Provide the [x, y] coordinate of the cell's center where the given text is located.  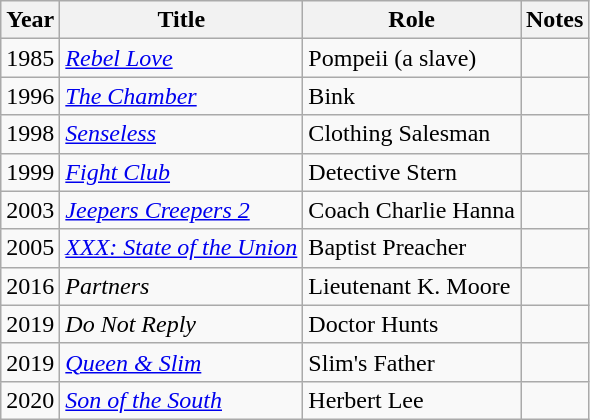
Role [412, 20]
Jeepers Creepers 2 [182, 210]
2016 [30, 286]
Year [30, 20]
Do Not Reply [182, 324]
Baptist Preacher [412, 248]
Rebel Love [182, 58]
Queen & Slim [182, 362]
Fight Club [182, 172]
XXX: State of the Union [182, 248]
Bink [412, 96]
Son of the South [182, 400]
Clothing Salesman [412, 134]
Pompeii (a slave) [412, 58]
Herbert Lee [412, 400]
Title [182, 20]
1999 [30, 172]
Senseless [182, 134]
Detective Stern [412, 172]
1996 [30, 96]
2003 [30, 210]
Partners [182, 286]
Coach Charlie Hanna [412, 210]
1985 [30, 58]
2020 [30, 400]
1998 [30, 134]
2005 [30, 248]
Lieutenant K. Moore [412, 286]
Doctor Hunts [412, 324]
The Chamber [182, 96]
Notes [554, 20]
Slim's Father [412, 362]
